Extract the (x, y) coordinate from the center of the cell holding the provided text.  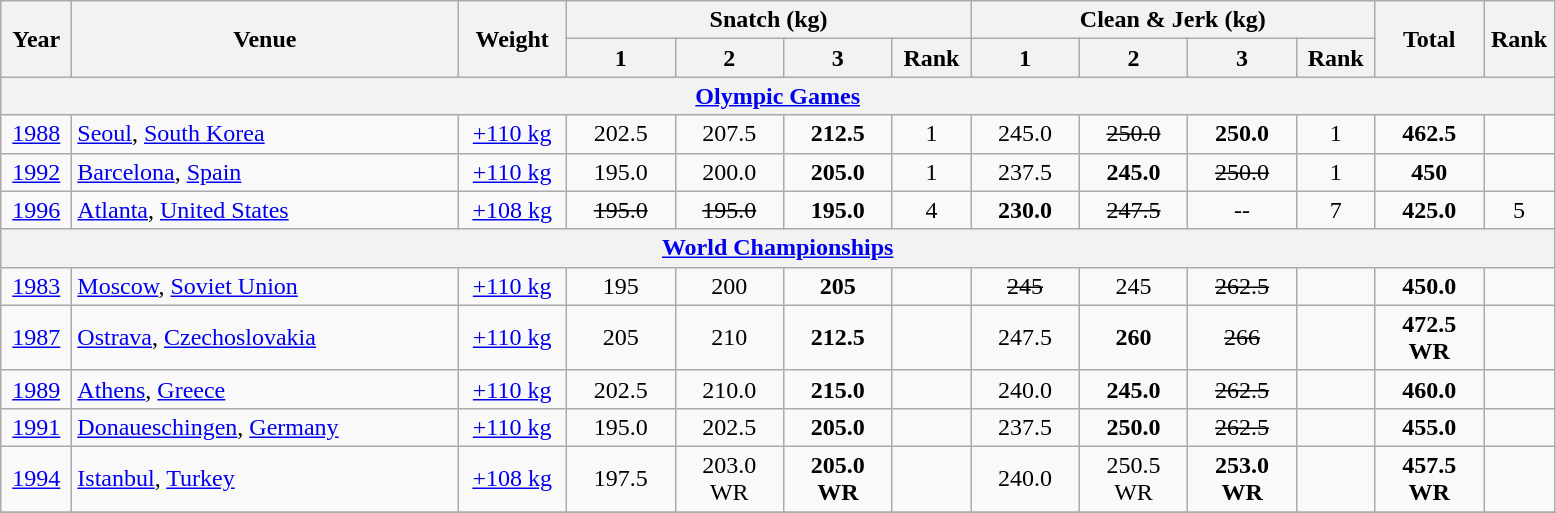
4 (932, 210)
450.0 (1430, 286)
Seoul, South Korea (265, 134)
207.5 (730, 134)
455.0 (1430, 427)
1991 (36, 427)
200 (730, 286)
1992 (36, 172)
200.0 (730, 172)
Snatch (kg) (768, 20)
Year (36, 39)
266 (1242, 338)
210 (730, 338)
Olympic Games (778, 96)
Venue (265, 39)
Ostrava, Czechoslovakia (265, 338)
425.0 (1430, 210)
203.0 WR (730, 478)
197.5 (620, 478)
Istanbul, Turkey (265, 478)
Moscow, Soviet Union (265, 286)
230.0 (1026, 210)
Atlanta, United States (265, 210)
7 (1336, 210)
462.5 (1430, 134)
Clean & Jerk (kg) (1173, 20)
450 (1430, 172)
1989 (36, 389)
1987 (36, 338)
Barcelona, Spain (265, 172)
Weight (512, 39)
260 (1134, 338)
Total (1430, 39)
-- (1242, 210)
1988 (36, 134)
215.0 (838, 389)
World Championships (778, 248)
205.0 WR (838, 478)
253.0 WR (1242, 478)
1996 (36, 210)
250.5 WR (1134, 478)
210.0 (730, 389)
5 (1520, 210)
Donaueschingen, Germany (265, 427)
195 (620, 286)
1983 (36, 286)
472.5 WR (1430, 338)
457.5 WR (1430, 478)
Athens, Greece (265, 389)
1994 (36, 478)
460.0 (1430, 389)
